Capture the cell that displays the provided text and extract its [x, y] central coordinate. 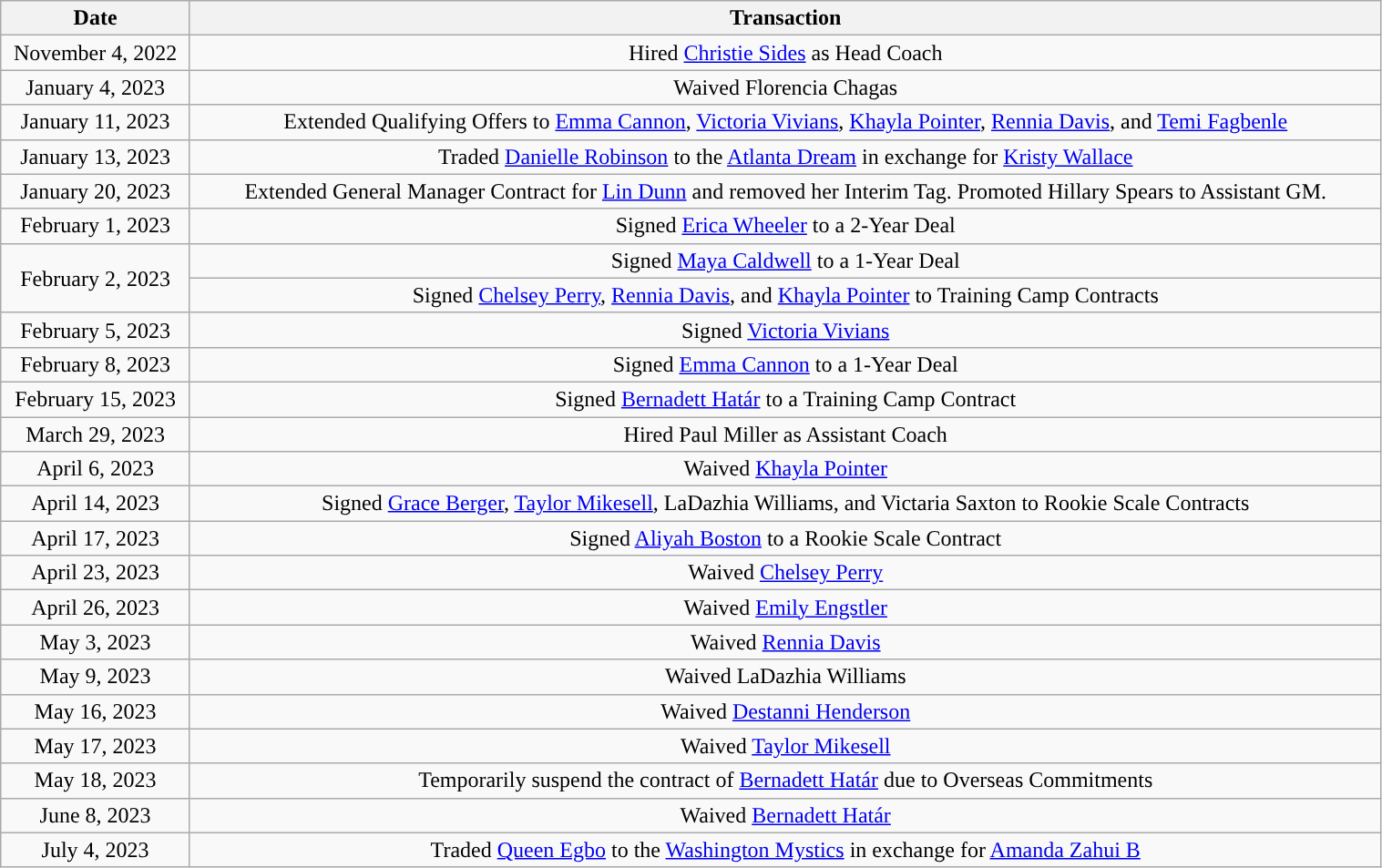
Waived Khayla Pointer [785, 469]
Signed Aliyah Boston to a Rookie Scale Contract [785, 538]
Traded Danielle Robinson to the Atlanta Dream in exchange for Kristy Wallace [785, 157]
May 9, 2023 [96, 677]
January 20, 2023 [96, 191]
May 3, 2023 [96, 642]
Waived Bernadett Határ [785, 815]
July 4, 2023 [96, 850]
Signed Bernadett Határ to a Training Camp Contract [785, 399]
Hired Christie Sides as Head Coach [785, 53]
Waived LaDazhia Williams [785, 677]
Waived Florencia Chagas [785, 87]
February 15, 2023 [96, 399]
Transaction [785, 18]
Waived Rennia Davis [785, 642]
Extended General Manager Contract for Lin Dunn and removed her Interim Tag. Promoted Hillary Spears to Assistant GM. [785, 191]
May 18, 2023 [96, 781]
Waived Emily Engstler [785, 608]
April 23, 2023 [96, 573]
Signed Emma Cannon to a 1-Year Deal [785, 364]
June 8, 2023 [96, 815]
March 29, 2023 [96, 434]
Waived Chelsey Perry [785, 573]
February 8, 2023 [96, 364]
February 5, 2023 [96, 330]
Signed Chelsey Perry, Rennia Davis, and Khayla Pointer to Training Camp Contracts [785, 295]
Waived Destanni Henderson [785, 711]
Signed Grace Berger, Taylor Mikesell, LaDazhia Williams, and Victaria Saxton to Rookie Scale Contracts [785, 504]
April 26, 2023 [96, 608]
Temporarily suspend the contract of Bernadett Határ due to Overseas Commitments [785, 781]
Signed Maya Caldwell to a 1-Year Deal [785, 260]
Extended Qualifying Offers to Emma Cannon, Victoria Vivians, Khayla Pointer, Rennia Davis, and Temi Fagbenle [785, 122]
Traded Queen Egbo to the Washington Mystics in exchange for Amanda Zahui B [785, 850]
February 2, 2023 [96, 278]
May 16, 2023 [96, 711]
Waived Taylor Mikesell [785, 746]
April 6, 2023 [96, 469]
April 17, 2023 [96, 538]
Date [96, 18]
January 4, 2023 [96, 87]
Signed Erica Wheeler to a 2-Year Deal [785, 226]
January 13, 2023 [96, 157]
February 1, 2023 [96, 226]
November 4, 2022 [96, 53]
Hired Paul Miller as Assistant Coach [785, 434]
May 17, 2023 [96, 746]
January 11, 2023 [96, 122]
April 14, 2023 [96, 504]
Signed Victoria Vivians [785, 330]
